Identify which cell holds the provided text, then report its [X, Y] central coordinate. 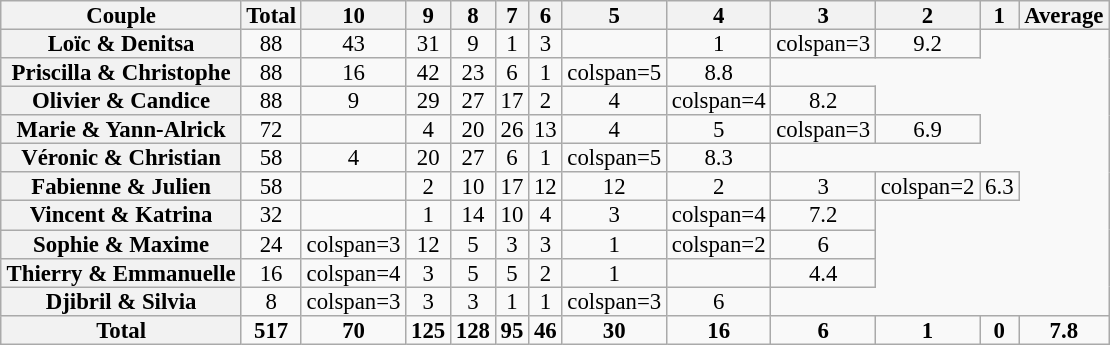
26 [512, 130]
23 [474, 72]
70 [353, 330]
7 [512, 16]
43 [353, 44]
72 [271, 130]
0 [1000, 330]
42 [428, 72]
6.9 [927, 130]
Thierry & Emmanuelle [121, 272]
14 [474, 216]
128 [474, 330]
Djibril & Silvia [121, 302]
95 [512, 330]
Priscilla & Christophe [121, 72]
Sophie & Maxime [121, 244]
7.2 [823, 216]
Olivier & Candice [121, 102]
8.8 [718, 72]
29 [428, 102]
7.8 [1064, 330]
30 [614, 330]
4.4 [823, 272]
Vincent & Katrina [121, 216]
13 [546, 130]
6.3 [1000, 186]
125 [428, 330]
9.2 [927, 44]
517 [271, 330]
Marie & Yann-Alrick [121, 130]
Average [1064, 16]
Fabienne & Julien [121, 186]
Couple [121, 16]
Véronic & Christian [121, 158]
31 [428, 44]
8.2 [823, 102]
32 [271, 216]
24 [271, 244]
46 [546, 330]
Loïc & Denitsa [121, 44]
8.3 [718, 158]
